Return the (X, Y) coordinate for the center point of the cell that contains the specified text.  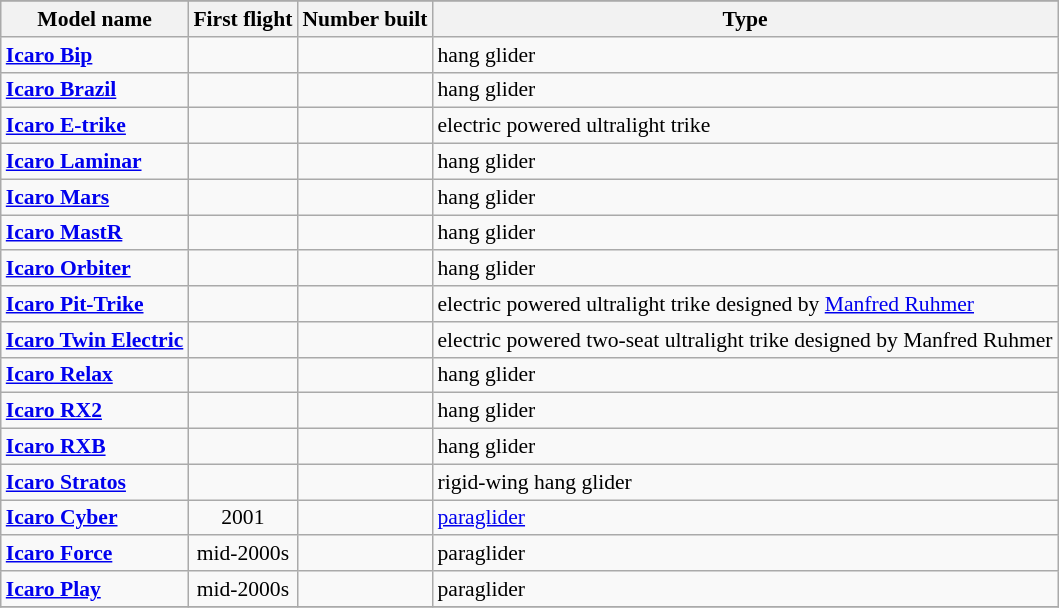
Number built (364, 19)
Model name (95, 19)
Icaro RX2 (95, 411)
Icaro Brazil (95, 90)
Icaro MastR (95, 233)
Icaro Orbiter (95, 269)
electric powered two-seat ultralight trike designed by Manfred Ruhmer (744, 340)
Icaro Cyber (95, 518)
electric powered ultralight trike designed by Manfred Ruhmer (744, 304)
Icaro Stratos (95, 482)
Icaro Relax (95, 375)
Type (744, 19)
First flight (242, 19)
2001 (242, 518)
Icaro E-trike (95, 126)
Icaro Bip (95, 55)
Icaro Pit-Trike (95, 304)
Icaro Laminar (95, 162)
Icaro Force (95, 554)
Icaro Twin Electric (95, 340)
electric powered ultralight trike (744, 126)
Icaro Mars (95, 197)
Icaro RXB (95, 447)
Icaro Play (95, 589)
rigid-wing hang glider (744, 482)
